Scan for the cell matching the given text and deliver its [X, Y] coordinate at center. 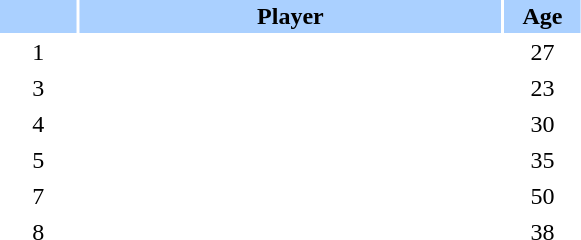
35 [542, 160]
27 [542, 52]
5 [38, 160]
Age [542, 16]
23 [542, 88]
Player [291, 16]
30 [542, 124]
7 [38, 196]
1 [38, 52]
3 [38, 88]
4 [38, 124]
50 [542, 196]
